Capture the cell that displays the provided text and extract its [x, y] central coordinate. 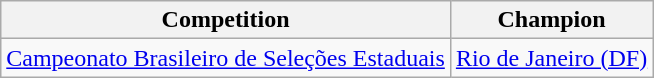
Rio de Janeiro (DF) [551, 58]
Competition [226, 20]
Campeonato Brasileiro de Seleções Estaduais [226, 58]
Champion [551, 20]
